Pinpoint the cell where the given text exists, returning its [X, Y] midpoint coordinate. 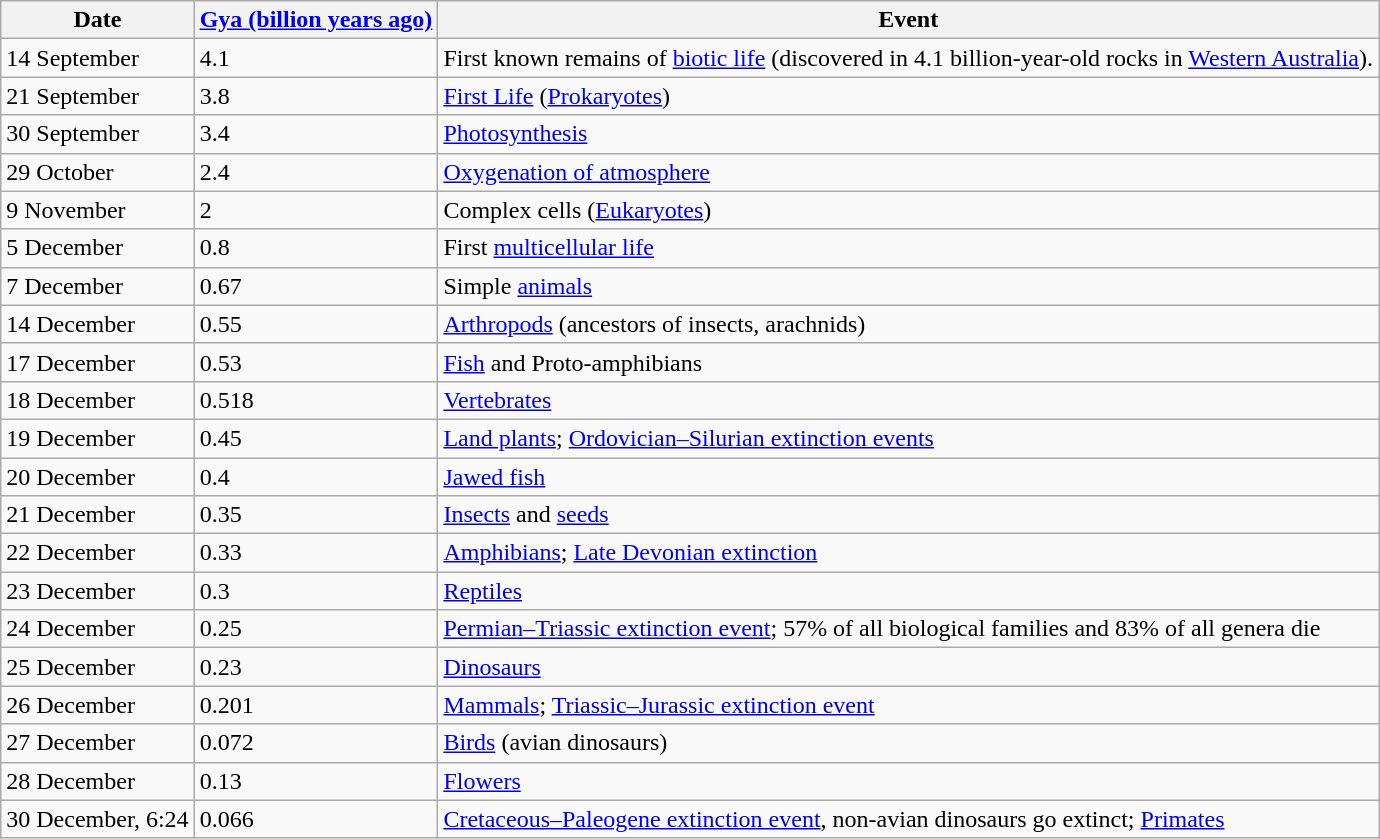
Gya (billion years ago) [316, 20]
25 December [98, 667]
0.4 [316, 477]
Insects and seeds [908, 515]
4.1 [316, 58]
Fish and Proto-amphibians [908, 362]
0.13 [316, 781]
0.066 [316, 819]
Photosynthesis [908, 134]
3.4 [316, 134]
29 October [98, 172]
Complex cells (Eukaryotes) [908, 210]
First multicellular life [908, 248]
20 December [98, 477]
9 November [98, 210]
Arthropods (ancestors of insects, arachnids) [908, 324]
Flowers [908, 781]
24 December [98, 629]
First Life (Prokaryotes) [908, 96]
17 December [98, 362]
Mammals; Triassic–Jurassic extinction event [908, 705]
0.55 [316, 324]
0.8 [316, 248]
21 December [98, 515]
0.33 [316, 553]
2 [316, 210]
26 December [98, 705]
18 December [98, 400]
Permian–Triassic extinction event; 57% of all biological families and 83% of all genera die [908, 629]
28 December [98, 781]
Land plants; Ordovician–Silurian extinction events [908, 438]
Birds (avian dinosaurs) [908, 743]
0.25 [316, 629]
Dinosaurs [908, 667]
0.072 [316, 743]
2.4 [316, 172]
0.35 [316, 515]
22 December [98, 553]
Vertebrates [908, 400]
21 September [98, 96]
3.8 [316, 96]
0.201 [316, 705]
Amphibians; Late Devonian extinction [908, 553]
0.23 [316, 667]
0.45 [316, 438]
0.3 [316, 591]
30 September [98, 134]
7 December [98, 286]
23 December [98, 591]
0.518 [316, 400]
Jawed fish [908, 477]
Event [908, 20]
0.67 [316, 286]
14 September [98, 58]
5 December [98, 248]
Reptiles [908, 591]
30 December, 6:24 [98, 819]
27 December [98, 743]
Oxygenation of atmosphere [908, 172]
0.53 [316, 362]
Simple animals [908, 286]
19 December [98, 438]
14 December [98, 324]
First known remains of biotic life (discovered in 4.1 billion-year-old rocks in Western Australia). [908, 58]
Cretaceous–Paleogene extinction event, non-avian dinosaurs go extinct; Primates [908, 819]
Date [98, 20]
